Find where the given text appears and provide that cell's center as [X, Y] coordinate. 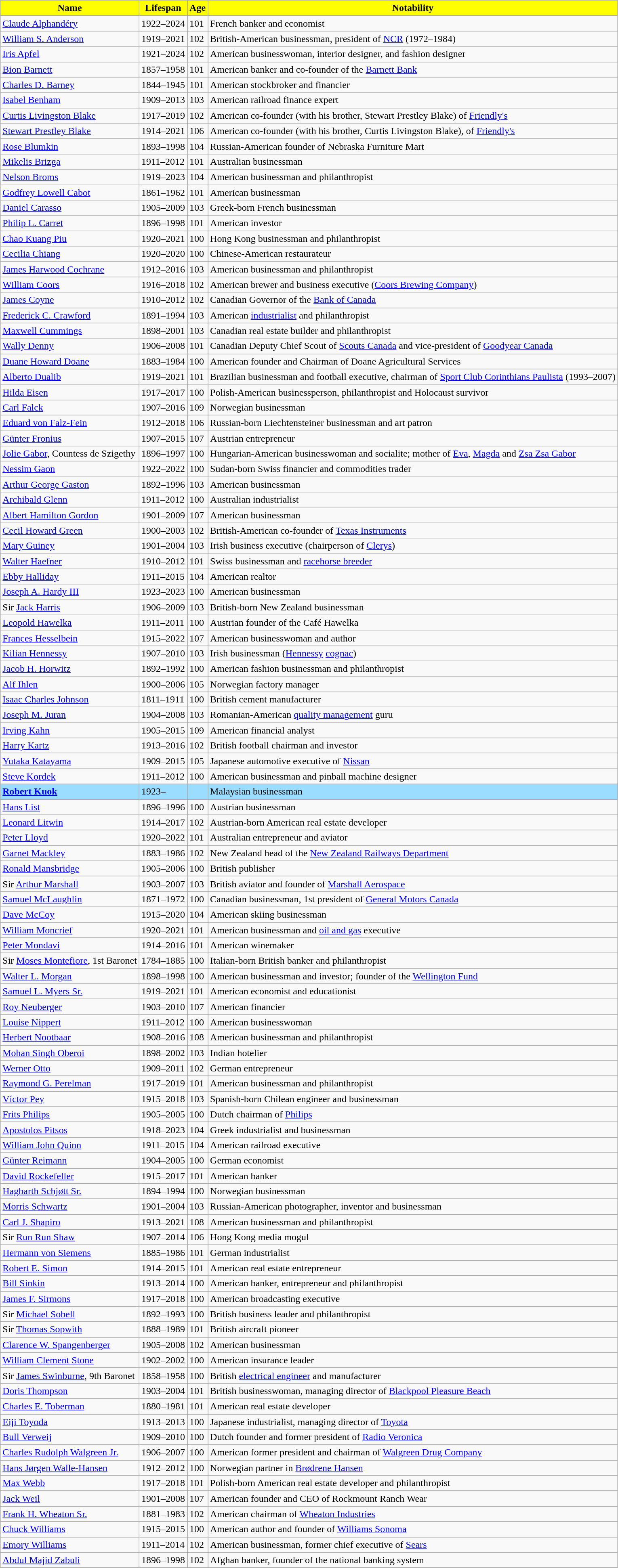
Carl Falck [70, 407]
American businessman and pinball machine designer [413, 776]
Víctor Pey [70, 1099]
Robert E. Simon [70, 1268]
1909–2010 [163, 1437]
German economist [413, 1160]
Greek industrialist and businessman [413, 1130]
Mohan Singh Oberoi [70, 1053]
Alf Ihlen [70, 684]
Harry Kartz [70, 746]
1915–2018 [163, 1099]
Greek-born French businessman [413, 208]
1911–2014 [163, 1545]
Hong Kong businessman and philanthropist [413, 239]
British cement manufacturer [413, 700]
Roy Neuberger [70, 1007]
Bion Barnett [70, 69]
Mikelis Brizga [70, 161]
American industrialist and philanthropist [413, 315]
Bill Sinkin [70, 1283]
1905–2009 [163, 208]
1913–2014 [163, 1283]
1907–2016 [163, 407]
1894–1994 [163, 1191]
Apostolos Pitsos [70, 1130]
Walter Haefner [70, 561]
1923–2023 [163, 592]
Raymond G. Perelman [70, 1084]
Isaac Charles Johnson [70, 700]
James Harwood Cochrane [70, 269]
1861–1962 [163, 193]
Nessim Gaon [70, 469]
American businessman and oil and gas executive [413, 930]
Walter L. Morgan [70, 976]
Sir Run Run Shaw [70, 1237]
Joseph A. Hardy III [70, 592]
Philip L. Carret [70, 223]
Eiji Toyoda [70, 1421]
American fashion businessman and philanthropist [413, 669]
American real estate developer [413, 1406]
1888–1989 [163, 1329]
Norwegian partner in Brødrene Hansen [413, 1468]
Kilian Hennessy [70, 653]
Peter Lloyd [70, 838]
1857–1958 [163, 69]
1914–2016 [163, 945]
Hans List [70, 807]
1883–1984 [163, 361]
Sir Michael Sobell [70, 1314]
Archibald Glenn [70, 500]
Werner Otto [70, 1068]
Godfrey Lowell Cabot [70, 193]
1918–2023 [163, 1130]
American financial analyst [413, 730]
1906–2007 [163, 1453]
William S. Anderson [70, 39]
American businesswoman, interior designer, and fashion designer [413, 54]
American broadcasting executive [413, 1299]
Lifespan [163, 8]
1892–1996 [163, 484]
Australian businessman [413, 161]
1901–2008 [163, 1499]
Canadian Governor of the Bank of Canada [413, 300]
1916–2018 [163, 285]
American insurance leader [413, 1360]
1893–1998 [163, 146]
Ronald Mansbridge [70, 868]
Morris Schwartz [70, 1207]
1917–2017 [163, 392]
Albert Hamilton Gordon [70, 515]
Canadian businessman, 1st president of General Motors Canada [413, 899]
1909–2011 [163, 1068]
Mary Guiney [70, 546]
1898–1998 [163, 976]
Australian entrepreneur and aviator [413, 838]
Hans Jørgen Walle-Hansen [70, 1468]
American winemaker [413, 945]
David Rockefeller [70, 1176]
Peter Mondavi [70, 945]
Age [198, 8]
Samuel McLaughlin [70, 899]
Austrian-born American real estate developer [413, 822]
British-American businessman, president of NCR (1972–1984) [413, 39]
American economist and educationist [413, 992]
1915–2020 [163, 914]
British-born New Zealand businessman [413, 607]
1892–1993 [163, 1314]
1920–2022 [163, 838]
Hermann von Siemens [70, 1253]
1913–2021 [163, 1222]
Yutaka Katayama [70, 761]
British aircraft pioneer [413, 1329]
Sudan-born Swiss financier and commodities trader [413, 469]
Malaysian businessman [413, 792]
1909–2013 [163, 100]
Canadian Deputy Chief Scout of Scouts Canada and vice-president of Goodyear Canada [413, 346]
American brewer and business executive (Coors Brewing Company) [413, 285]
Max Webb [70, 1483]
Dave McCoy [70, 914]
Austrian businessman [413, 807]
Hagbarth Schjøtt Sr. [70, 1191]
Duane Howard Doane [70, 361]
James F. Sirmons [70, 1299]
Isabel Benham [70, 100]
1891–1994 [163, 315]
Sir Jack Harris [70, 607]
1904–2005 [163, 1160]
American financier [413, 1007]
Sir Arthur Marshall [70, 884]
Frederick C. Crawford [70, 315]
Chinese-American restaurateur [413, 254]
Garnet Mackley [70, 853]
1912–2012 [163, 1468]
1907–2014 [163, 1237]
Name [70, 8]
New Zealand head of the New Zealand Railways Department [413, 853]
William Coors [70, 285]
Frances Hesselbein [70, 638]
American co-founder (with his brother, Curtis Livingston Blake), of Friendly's [413, 131]
American realtor [413, 576]
1919–2023 [163, 177]
1914–2017 [163, 822]
1900–2006 [163, 684]
British-American co-founder of Texas Instruments [413, 530]
American banker, entrepreneur and philanthropist [413, 1283]
Russian-American founder of Nebraska Furniture Mart [413, 146]
Sir Moses Montefiore, 1st Baronet [70, 961]
1784–1885 [163, 961]
American railroad executive [413, 1145]
Daniel Carasso [70, 208]
1907–2010 [163, 653]
Canadian real estate builder and philanthropist [413, 331]
Charles Rudolph Walgreen Jr. [70, 1453]
Chao Kuang Piu [70, 239]
Jolie Gabor, Countess de Szigethy [70, 454]
Rose Blumkin [70, 146]
Cecil Howard Green [70, 530]
Clarence W. Spangenberger [70, 1345]
Japanese automotive executive of Nissan [413, 761]
1903–2007 [163, 884]
Eduard von Falz-Fein [70, 423]
Austrian entrepreneur [413, 438]
Herbert Nootbaar [70, 1038]
Wally Denny [70, 346]
1896–1996 [163, 807]
American former president and chairman of Walgreen Drug Company [413, 1453]
Carl J. Shapiro [70, 1222]
1920–2020 [163, 254]
Leonard Litwin [70, 822]
American founder and CEO of Rockmount Ranch Wear [413, 1499]
Sir James Swinburne, 9th Baronet [70, 1375]
1880–1981 [163, 1406]
Norwegian factory manager [413, 684]
1871–1972 [163, 899]
Hungarian-American businesswoman and socialite; mother of Eva, Magda and Zsa Zsa Gabor [413, 454]
Claude Alphandéry [70, 23]
Brazilian businessman and football executive, chairman of Sport Club Corinthians Paulista (1993–2007) [413, 377]
Swiss businessman and racehorse breeder [413, 561]
Chuck Williams [70, 1529]
Günter Fronius [70, 438]
Australian industrialist [413, 500]
William Moncrief [70, 930]
Austrian founder of the Café Hawelka [413, 623]
Hong Kong media mogul [413, 1237]
Nelson Broms [70, 177]
1908–2016 [163, 1038]
Irish businessman (Hennessy cognac) [413, 653]
1913–2016 [163, 746]
1921–2024 [163, 54]
1905–2006 [163, 868]
American banker [413, 1176]
Louise Nippert [70, 1022]
1903–2004 [163, 1391]
Japanese industrialist, managing director of Toyota [413, 1421]
American stockbroker and financier [413, 85]
1898–2001 [163, 331]
Günter Reimann [70, 1160]
Sir Thomas Sopwith [70, 1329]
Hilda Eisen [70, 392]
William Clement Stone [70, 1360]
1903–2010 [163, 1007]
Jack Weil [70, 1499]
American businesswoman [413, 1022]
Leopold Hawelka [70, 623]
1885–1986 [163, 1253]
Cecilia Chiang [70, 254]
William John Quinn [70, 1145]
Italian-born British banker and philanthropist [413, 961]
1914–2021 [163, 131]
1844–1945 [163, 85]
Emory Williams [70, 1545]
Frits Philips [70, 1114]
Abdul Majid Zabuli [70, 1560]
Ebby Halliday [70, 576]
American real estate entrepreneur [413, 1268]
1907–2015 [163, 438]
1912–2018 [163, 423]
German entrepreneur [413, 1068]
1898–2002 [163, 1053]
1909–2015 [163, 761]
1905–2015 [163, 730]
Irving Kahn [70, 730]
1922–2022 [163, 469]
Spanish-born Chilean engineer and businessman [413, 1099]
American co-founder (with his brother, Stewart Prestley Blake) of Friendly's [413, 115]
American skiing businessman [413, 914]
1922–2024 [163, 23]
1914–2015 [163, 1268]
Dutch founder and former president of Radio Veronica [413, 1437]
American businesswoman and author [413, 638]
British business leader and philanthropist [413, 1314]
1906–2008 [163, 346]
Charles D. Barney [70, 85]
Charles E. Toberman [70, 1406]
Joseph M. Juran [70, 715]
British publisher [413, 868]
1881–1983 [163, 1514]
Bull Verweij [70, 1437]
American investor [413, 223]
Notability [413, 8]
1915–2017 [163, 1176]
American chairman of Wheaton Industries [413, 1514]
British aviator and founder of Marshall Aerospace [413, 884]
1883–1986 [163, 853]
Polish-born American real estate developer and philanthropist [413, 1483]
1904–2008 [163, 715]
Samuel L. Myers Sr. [70, 992]
Robert Kuok [70, 792]
Polish-American businessperson, philanthropist and Holocaust survivor [413, 392]
British businesswoman, managing director of Blackpool Pleasure Beach [413, 1391]
1905–2005 [163, 1114]
1915–2015 [163, 1529]
1892–1992 [163, 669]
Maxwell Cummings [70, 331]
Stewart Prestley Blake [70, 131]
1901–2009 [163, 515]
Curtis Livingston Blake [70, 115]
1912–2016 [163, 269]
1900–2003 [163, 530]
Alberto Dualib [70, 377]
Afghan banker, founder of the national banking system [413, 1560]
American founder and Chairman of Doane Agricultural Services [413, 361]
American railroad finance expert [413, 100]
American businessman and investor; founder of the Wellington Fund [413, 976]
Jacob H. Horwitz [70, 669]
British football chairman and investor [413, 746]
American businessman, former chief executive of Sears [413, 1545]
American banker and co-founder of the Barnett Bank [413, 69]
James Coyne [70, 300]
Romanian-American quality management guru [413, 715]
1896–1997 [163, 454]
Indian hotelier [413, 1053]
1811–1911 [163, 700]
Russian-American photographer, inventor and businessman [413, 1207]
Arthur George Gaston [70, 484]
British electrical engineer and manufacturer [413, 1375]
1915–2022 [163, 638]
Iris Apfel [70, 54]
American author and founder of Williams Sonoma [413, 1529]
Russian-born Liechtensteiner businessman and art patron [413, 423]
1913–2013 [163, 1421]
Steve Kordek [70, 776]
1923– [163, 792]
French banker and economist [413, 23]
1911–2011 [163, 623]
1858–1958 [163, 1375]
Irish business executive (chairperson of Clerys) [413, 546]
1906–2009 [163, 607]
1902–2002 [163, 1360]
German industrialist [413, 1253]
Dutch chairman of Philips [413, 1114]
Doris Thompson [70, 1391]
1905–2008 [163, 1345]
Frank H. Wheaton Sr. [70, 1514]
